Locate the cell with the specified text and output its (x, y) center coordinate. 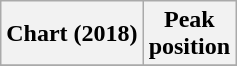
Peakposition (189, 34)
Chart (2018) (72, 34)
